Search for the cell housing the specified text and yield its [x, y] center coordinate. 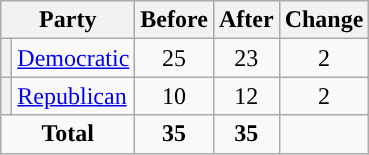
Before [174, 20]
23 [246, 58]
Total [68, 134]
After [246, 20]
12 [246, 96]
Republican [74, 96]
Democratic [74, 58]
Party [68, 20]
25 [174, 58]
Change [324, 20]
10 [174, 96]
